Identify which cell holds the provided text, then report its (X, Y) central coordinate. 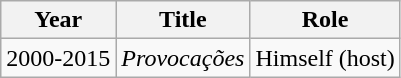
Title (183, 20)
2000-2015 (58, 58)
Role (325, 20)
Year (58, 20)
Provocações (183, 58)
Himself (host) (325, 58)
